Determine the (x, y) coordinate at the center of the cell enclosing the given text.  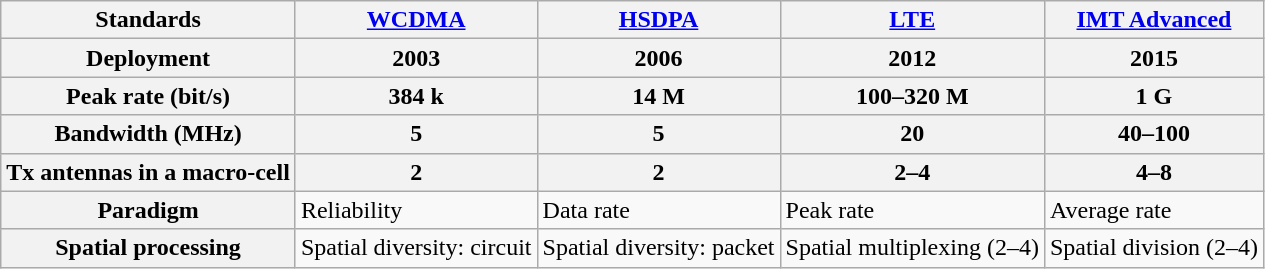
1 G (1154, 96)
Tx antennas in a macro-cell (148, 172)
Bandwidth (MHz) (148, 134)
Standards (148, 20)
LTE (912, 20)
14 M (658, 96)
2003 (416, 58)
IMT Advanced (1154, 20)
Spatial multiplexing (2–4) (912, 248)
Spatial processing (148, 248)
Reliability (416, 210)
Spatial diversity: circuit (416, 248)
HSDPA (658, 20)
384 k (416, 96)
20 (912, 134)
40–100 (1154, 134)
4–8 (1154, 172)
2–4 (912, 172)
Data rate (658, 210)
2015 (1154, 58)
2012 (912, 58)
2006 (658, 58)
Paradigm (148, 210)
Deployment (148, 58)
100–320 M (912, 96)
Peak rate (912, 210)
Peak rate (bit/s) (148, 96)
WCDMA (416, 20)
Average rate (1154, 210)
Spatial diversity: packet (658, 248)
Spatial division (2–4) (1154, 248)
